Locate the cell with the specified text and output its (x, y) center coordinate. 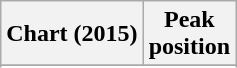
Chart (2015) (72, 34)
Peakposition (189, 34)
